Determine the [x, y] coordinate at the center of the cell enclosing the given text.  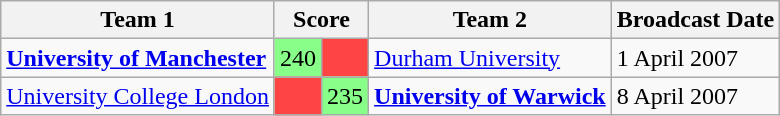
8 April 2007 [696, 96]
Broadcast Date [696, 20]
1 April 2007 [696, 58]
Durham University [490, 58]
University of Manchester [138, 58]
240 [298, 58]
Team 2 [490, 20]
Score [321, 20]
Team 1 [138, 20]
235 [346, 96]
University College London [138, 96]
University of Warwick [490, 96]
